Extract the [X, Y] coordinate from the center of the cell holding the provided text.  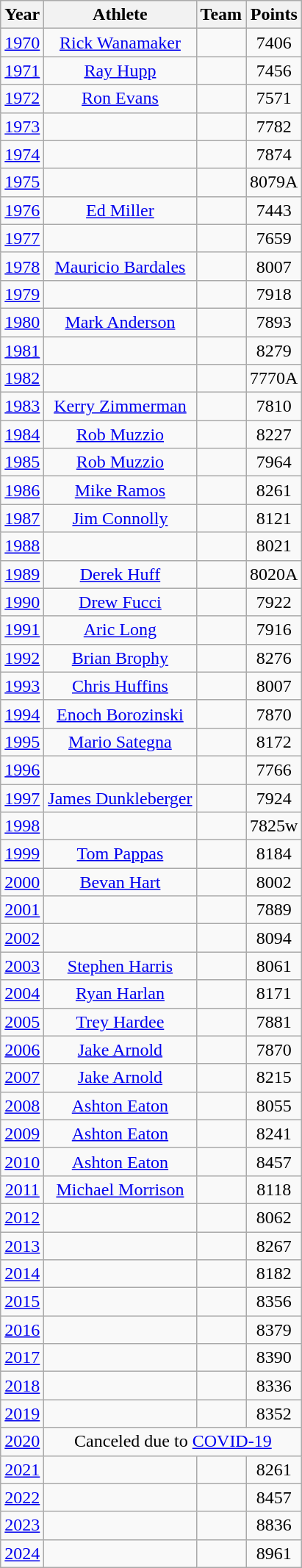
8267 [274, 1246]
8276 [274, 658]
1986 [22, 490]
7874 [274, 154]
1985 [22, 462]
2023 [22, 1525]
1988 [22, 546]
2017 [22, 1358]
Ron Evans [121, 99]
8215 [274, 1078]
1984 [22, 434]
7406 [274, 43]
1983 [22, 407]
Enoch Borozinski [121, 714]
7922 [274, 602]
7964 [274, 462]
2018 [22, 1386]
7916 [274, 630]
Brian Brophy [121, 658]
8279 [274, 351]
2011 [22, 1189]
Bevan Hart [121, 882]
2010 [22, 1161]
1978 [22, 266]
8020A [274, 574]
1999 [22, 854]
2021 [22, 1469]
1996 [22, 770]
8227 [274, 434]
Mario Sategna [121, 742]
7924 [274, 798]
Ryan Harlan [121, 994]
1992 [22, 658]
8352 [274, 1414]
7659 [274, 238]
7889 [274, 910]
1987 [22, 518]
Canceled due to COVID-19 [173, 1442]
2004 [22, 994]
1993 [22, 686]
8094 [274, 938]
1975 [22, 182]
2003 [22, 966]
7456 [274, 71]
8184 [274, 854]
Derek Huff [121, 574]
Mike Ramos [121, 490]
Mauricio Bardales [121, 266]
Ed Miller [121, 210]
8171 [274, 994]
Team [221, 15]
2001 [22, 910]
2008 [22, 1106]
2005 [22, 1022]
Points [274, 15]
Stephen Harris [121, 966]
Michael Morrison [121, 1189]
2000 [22, 882]
Chris Huffins [121, 686]
7918 [274, 294]
1989 [22, 574]
8121 [274, 518]
2014 [22, 1274]
1974 [22, 154]
8118 [274, 1189]
7881 [274, 1022]
Kerry Zimmerman [121, 407]
Tom Pappas [121, 854]
8961 [274, 1553]
8390 [274, 1358]
2015 [22, 1302]
2020 [22, 1442]
8002 [274, 882]
1990 [22, 602]
1970 [22, 43]
8062 [274, 1217]
8172 [274, 742]
8055 [274, 1106]
8182 [274, 1274]
7571 [274, 99]
Ray Hupp [121, 71]
7770A [274, 379]
1979 [22, 294]
Trey Hardee [121, 1022]
2022 [22, 1497]
1981 [22, 351]
2012 [22, 1217]
Athlete [121, 15]
1995 [22, 742]
1972 [22, 99]
8836 [274, 1525]
Aric Long [121, 630]
1997 [22, 798]
2007 [22, 1078]
8356 [274, 1302]
7893 [274, 322]
2019 [22, 1414]
2024 [22, 1553]
2016 [22, 1330]
8079A [274, 182]
8241 [274, 1134]
1998 [22, 826]
7810 [274, 407]
2002 [22, 938]
1991 [22, 630]
1976 [22, 210]
8336 [274, 1386]
Drew Fucci [121, 602]
1973 [22, 126]
7825w [274, 826]
Mark Anderson [121, 322]
James Dunkleberger [121, 798]
8379 [274, 1330]
1980 [22, 322]
1982 [22, 379]
1977 [22, 238]
1994 [22, 714]
Year [22, 15]
Rick Wanamaker [121, 43]
8021 [274, 546]
7443 [274, 210]
2009 [22, 1134]
2013 [22, 1246]
7782 [274, 126]
2006 [22, 1050]
1971 [22, 71]
7766 [274, 770]
8061 [274, 966]
Jim Connolly [121, 518]
